Return the [X, Y] coordinate for the center point of the cell that contains the specified text.  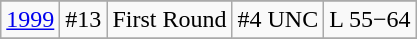
#4 UNC [278, 20]
#13 [84, 20]
1999 [30, 20]
L 55−64 [370, 20]
First Round [170, 20]
